From the cell containing the given text, extract its center point as [X, Y] coordinate. 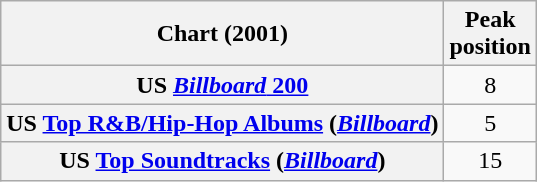
8 [490, 85]
US Billboard 200 [222, 85]
Chart (2001) [222, 34]
US Top R&B/Hip-Hop Albums (Billboard) [222, 123]
5 [490, 123]
Peak position [490, 34]
US Top Soundtracks (Billboard) [222, 161]
15 [490, 161]
